Search for the cell housing the specified text and yield its [x, y] center coordinate. 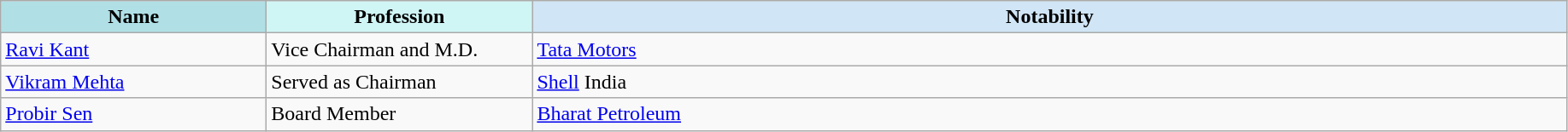
Profession [400, 17]
Notability [1049, 17]
Bharat Petroleum [1049, 114]
Vikram Mehta [133, 82]
Shell India [1049, 82]
Vice Chairman and M.D. [400, 49]
Board Member [400, 114]
Probir Sen [133, 114]
Ravi Kant [133, 49]
Served as Chairman [400, 82]
Name [133, 17]
Tata Motors [1049, 49]
